Provide the [X, Y] coordinate of the cell's center where the given text is located.  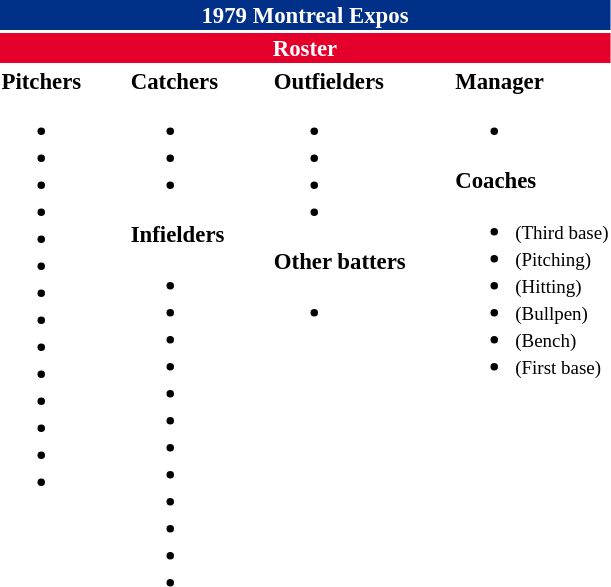
Roster [305, 48]
1979 Montreal Expos [305, 15]
